Capture the cell that displays the provided text and extract its [x, y] central coordinate. 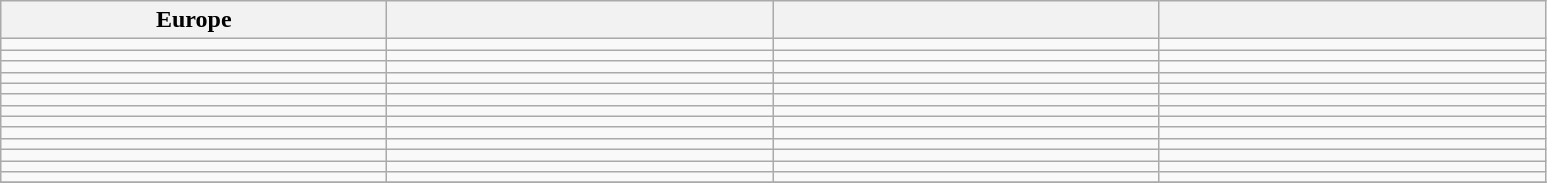
Europe [194, 20]
